Locate the cell with the specified text and output its (X, Y) center coordinate. 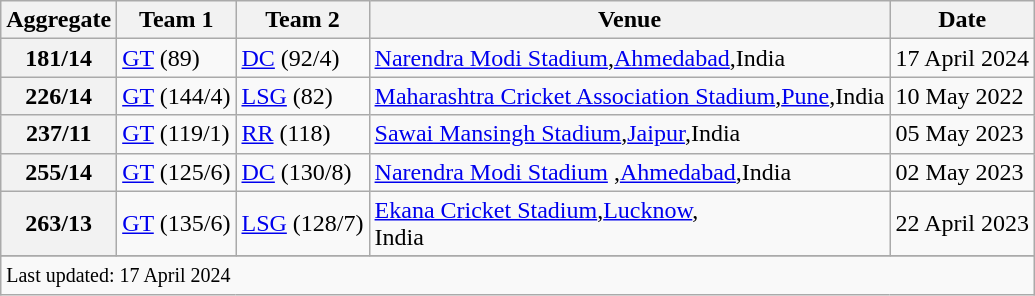
17 April 2024 (962, 58)
GT (144/4) (176, 96)
181/14 (59, 58)
GT (135/6) (176, 224)
255/14 (59, 172)
10 May 2022 (962, 96)
Aggregate (59, 20)
226/14 (59, 96)
RR (118) (302, 134)
LSG (128/7) (302, 224)
02 May 2023 (962, 172)
Team 1 (176, 20)
237/11 (59, 134)
Date (962, 20)
DC (92/4) (302, 58)
DC (130/8) (302, 172)
Maharashtra Cricket Association Stadium,Pune,India (630, 96)
Team 2 (302, 20)
GT (119/1) (176, 134)
Sawai Mansingh Stadium,Jaipur,India (630, 134)
05 May 2023 (962, 134)
LSG (82) (302, 96)
Narendra Modi Stadium,Ahmedabad,India (630, 58)
Last updated: 17 April 2024 (518, 275)
Venue (630, 20)
GT (89) (176, 58)
Ekana Cricket Stadium,Lucknow,India (630, 224)
263/13 (59, 224)
GT (125/6) (176, 172)
Narendra Modi Stadium ,Ahmedabad,India (630, 172)
22 April 2023 (962, 224)
